Locate the cell with the specified text and output its (x, y) center coordinate. 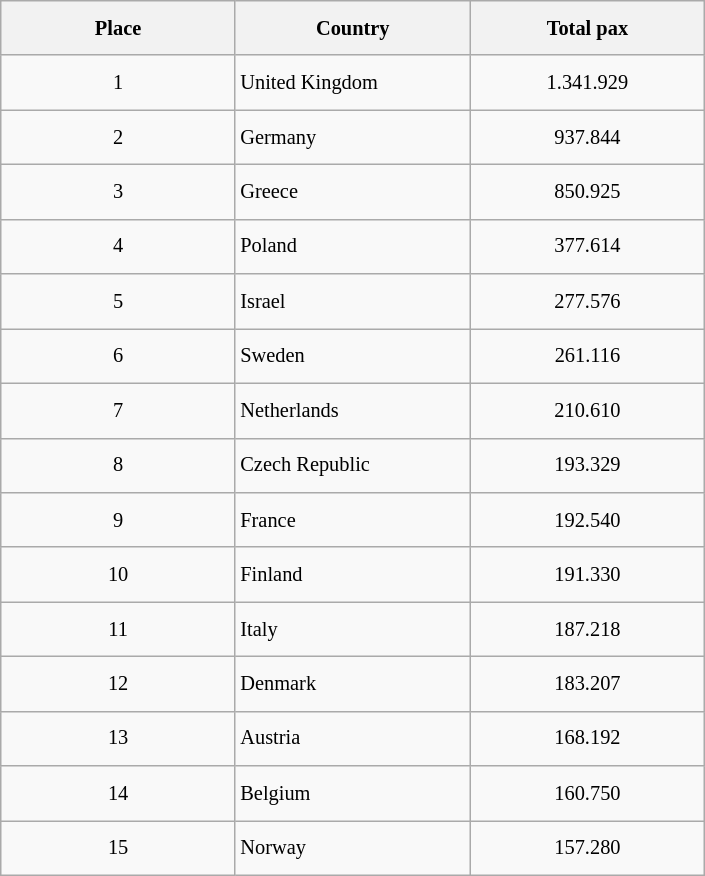
Netherlands (352, 410)
8 (118, 466)
261.116 (588, 356)
210.610 (588, 410)
Italy (352, 630)
377.614 (588, 246)
277.576 (588, 302)
13 (118, 738)
937.844 (588, 138)
10 (118, 574)
Belgium (352, 794)
Czech Republic (352, 466)
Total pax (588, 28)
Place (118, 28)
Israel (352, 302)
Sweden (352, 356)
Denmark (352, 684)
9 (118, 520)
157.280 (588, 848)
187.218 (588, 630)
United Kingdom (352, 82)
1 (118, 82)
183.207 (588, 684)
Poland (352, 246)
2 (118, 138)
7 (118, 410)
191.330 (588, 574)
192.540 (588, 520)
4 (118, 246)
15 (118, 848)
160.750 (588, 794)
6 (118, 356)
Country (352, 28)
Finland (352, 574)
193.329 (588, 466)
Austria (352, 738)
1.341.929 (588, 82)
11 (118, 630)
850.925 (588, 192)
Norway (352, 848)
Greece (352, 192)
12 (118, 684)
168.192 (588, 738)
5 (118, 302)
France (352, 520)
14 (118, 794)
3 (118, 192)
Germany (352, 138)
